Return (x, y) of the center of cell containing provided text 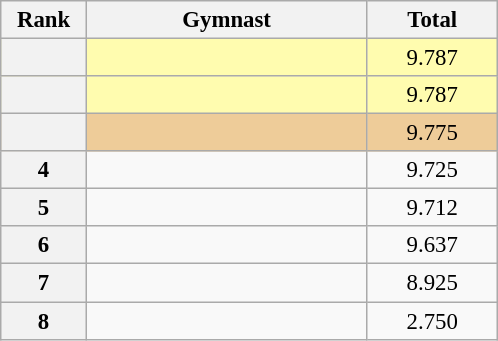
Gymnast (226, 20)
6 (44, 245)
Rank (44, 20)
8 (44, 321)
4 (44, 170)
9.712 (432, 208)
9.725 (432, 170)
8.925 (432, 283)
9.775 (432, 133)
Total (432, 20)
7 (44, 283)
2.750 (432, 321)
5 (44, 208)
9.637 (432, 245)
